Locate the cell with the specified text and output its [x, y] center coordinate. 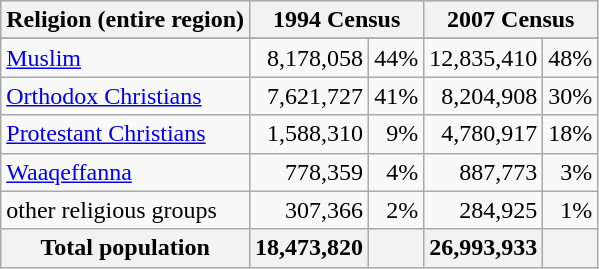
2% [396, 210]
48% [570, 58]
12,835,410 [484, 58]
4% [396, 172]
Total population [126, 248]
8,178,058 [310, 58]
Religion (entire region) [126, 20]
Orthodox Christians [126, 96]
Waaqeffanna [126, 172]
30% [570, 96]
18,473,820 [310, 248]
2007 Census [511, 20]
26,993,933 [484, 248]
3% [570, 172]
other religious groups [126, 210]
1,588,310 [310, 134]
44% [396, 58]
41% [396, 96]
9% [396, 134]
307,366 [310, 210]
1994 Census [337, 20]
Protestant Christians [126, 134]
7,621,727 [310, 96]
284,925 [484, 210]
1% [570, 210]
778,359 [310, 172]
887,773 [484, 172]
Muslim [126, 58]
18% [570, 134]
4,780,917 [484, 134]
8,204,908 [484, 96]
